From the cell containing the given text, extract its center point as (X, Y) coordinate. 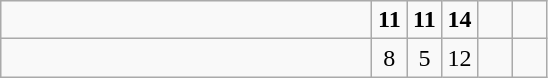
14 (460, 20)
5 (424, 58)
8 (390, 58)
12 (460, 58)
